Detect which cell encompasses the target text, then output its (x, y) center coordinate. 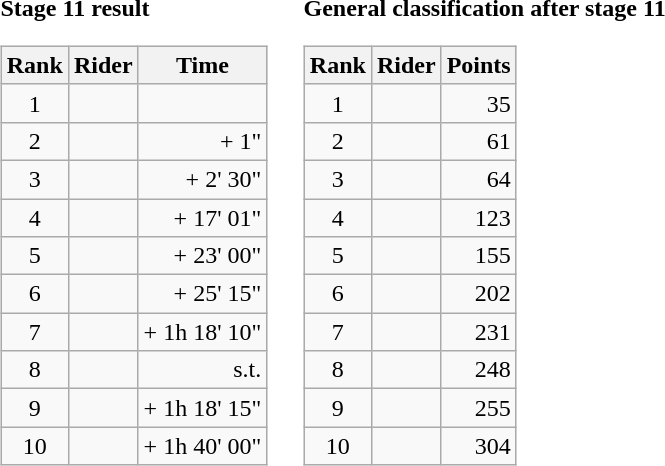
248 (478, 370)
+ 25' 15" (202, 294)
+ 1h 18' 10" (202, 332)
s.t. (202, 370)
202 (478, 294)
123 (478, 217)
255 (478, 408)
231 (478, 332)
+ 23' 00" (202, 256)
+ 1" (202, 141)
+ 17' 01" (202, 217)
64 (478, 179)
35 (478, 103)
304 (478, 446)
+ 1h 40' 00" (202, 446)
+ 2' 30" (202, 179)
61 (478, 141)
Time (202, 65)
+ 1h 18' 15" (202, 408)
Points (478, 65)
155 (478, 256)
